Extract the (x, y) coordinate from the center of the cell holding the provided text.  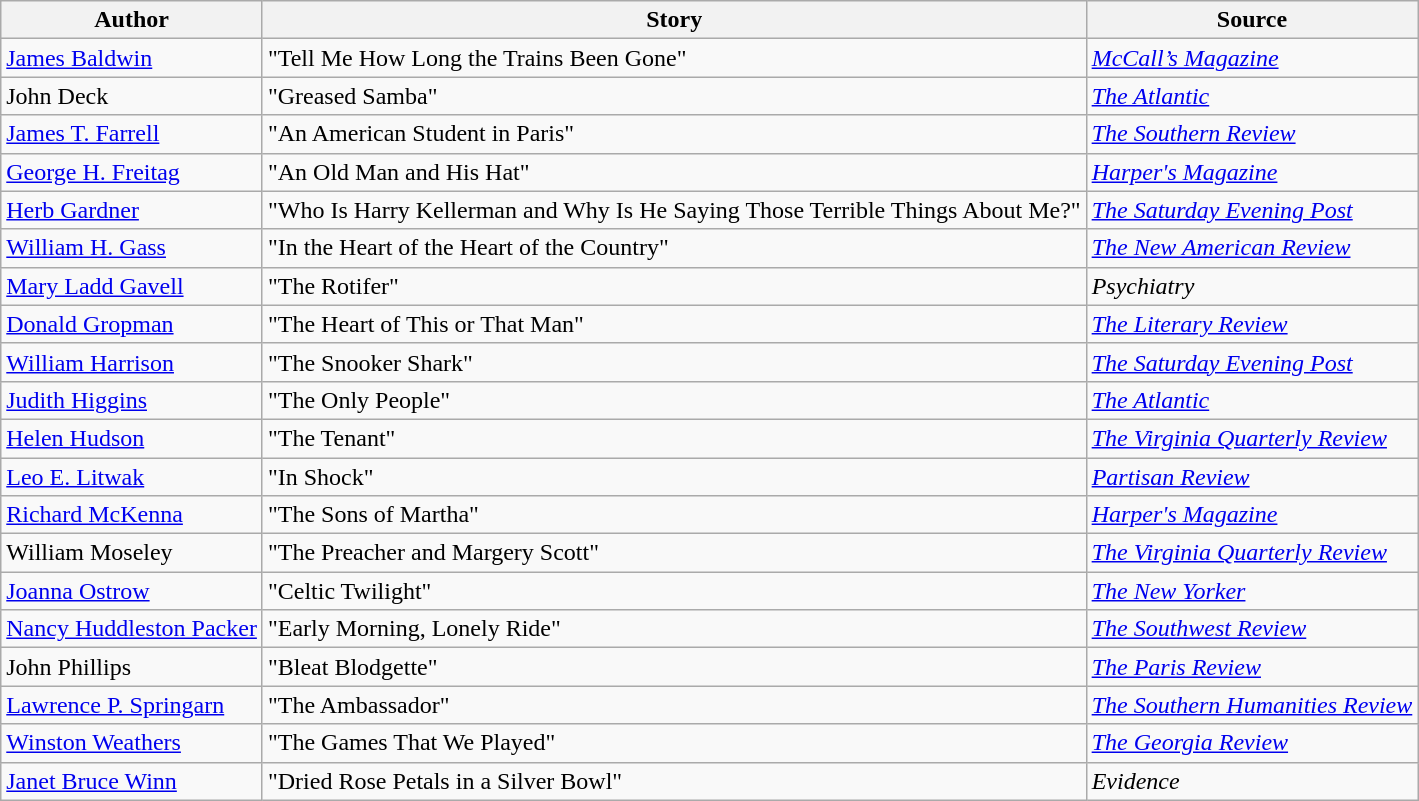
William Harrison (132, 362)
"The Sons of Martha" (674, 515)
George H. Freitag (132, 172)
"Who Is Harry Kellerman and Why Is He Saying Those Terrible Things About Me?" (674, 210)
Lawrence P. Springarn (132, 705)
"In Shock" (674, 477)
Story (674, 20)
Psychiatry (1252, 286)
Winston Weathers (132, 743)
John Deck (132, 96)
James T. Farrell (132, 134)
Richard McKenna (132, 515)
"Dried Rose Petals in a Silver Bowl" (674, 781)
The New Yorker (1252, 591)
Nancy Huddleston Packer (132, 629)
Joanna Ostrow (132, 591)
"An American Student in Paris" (674, 134)
McCall’s Magazine (1252, 58)
James Baldwin (132, 58)
"The Heart of This or That Man" (674, 324)
William H. Gass (132, 248)
William Moseley (132, 553)
"Bleat Blodgette" (674, 667)
Judith Higgins (132, 400)
"The Snooker Shark" (674, 362)
"Early Morning, Lonely Ride" (674, 629)
"The Tenant" (674, 438)
Partisan Review (1252, 477)
Helen Hudson (132, 438)
"Celtic Twilight" (674, 591)
Source (1252, 20)
Janet Bruce Winn (132, 781)
"An Old Man and His Hat" (674, 172)
The Southwest Review (1252, 629)
Mary Ladd Gavell (132, 286)
The Southern Humanities Review (1252, 705)
The Literary Review (1252, 324)
Evidence (1252, 781)
"The Preacher and Margery Scott" (674, 553)
The Georgia Review (1252, 743)
The Paris Review (1252, 667)
John Phillips (132, 667)
"The Rotifer" (674, 286)
"The Games That We Played" (674, 743)
"The Only People" (674, 400)
Herb Gardner (132, 210)
The Southern Review (1252, 134)
The New American Review (1252, 248)
Donald Gropman (132, 324)
"Greased Samba" (674, 96)
"The Ambassador" (674, 705)
"In the Heart of the Heart of the Country" (674, 248)
Author (132, 20)
Leo E. Litwak (132, 477)
"Tell Me How Long the Trains Been Gone" (674, 58)
